Detect which cell encompasses the target text, then output its [X, Y] center coordinate. 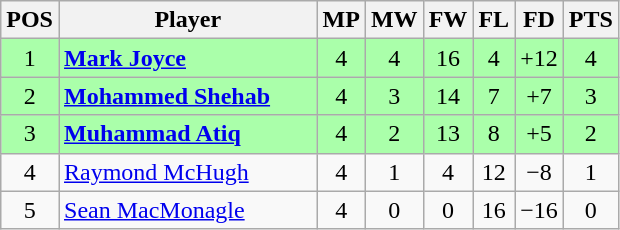
FL [494, 20]
+5 [540, 134]
8 [494, 134]
MW [394, 20]
Mark Joyce [188, 58]
+12 [540, 58]
7 [494, 96]
Muhammad Atiq [188, 134]
−16 [540, 210]
Mohammed Shehab [188, 96]
14 [448, 96]
MP [341, 20]
POS [30, 20]
+7 [540, 96]
12 [494, 172]
5 [30, 210]
FD [540, 20]
PTS [590, 20]
13 [448, 134]
FW [448, 20]
Raymond McHugh [188, 172]
Sean MacMonagle [188, 210]
−8 [540, 172]
Player [188, 20]
